Output the [X, Y] coordinate of the center of the cell containing the given text.  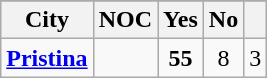
3 [256, 58]
55 [181, 58]
Pristina [47, 58]
No [223, 20]
NOC [125, 20]
City [47, 20]
Yes [181, 20]
8 [223, 58]
